Determine the (x, y) coordinate at the center of the cell enclosing the given text.  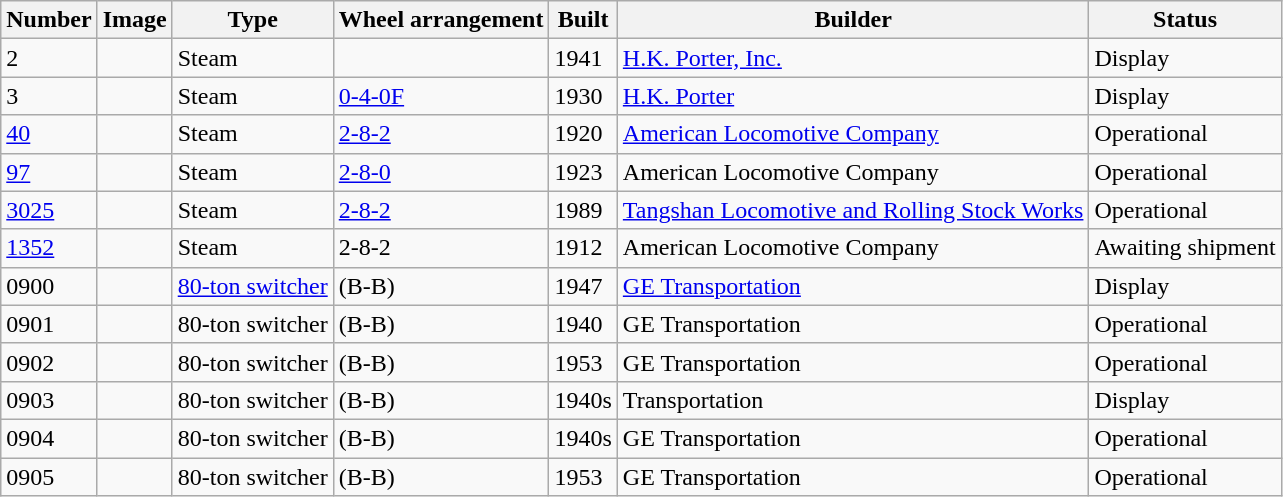
Awaiting shipment (1185, 248)
3 (49, 96)
Number (49, 20)
Transportation (853, 400)
3025 (49, 210)
Builder (853, 20)
0905 (49, 477)
0900 (49, 286)
2-8-0 (441, 172)
0904 (49, 438)
1940 (583, 324)
1352 (49, 248)
1912 (583, 248)
Status (1185, 20)
40 (49, 134)
0901 (49, 324)
97 (49, 172)
Type (252, 20)
1947 (583, 286)
H.K. Porter, Inc. (853, 58)
0903 (49, 400)
1930 (583, 96)
0902 (49, 362)
Image (134, 20)
1920 (583, 134)
Tangshan Locomotive and Rolling Stock Works (853, 210)
1941 (583, 58)
H.K. Porter (853, 96)
2 (49, 58)
0-4-0F (441, 96)
Wheel arrangement (441, 20)
1989 (583, 210)
Built (583, 20)
1923 (583, 172)
